Provide the [x, y] coordinate of the cell's center where the given text is located.  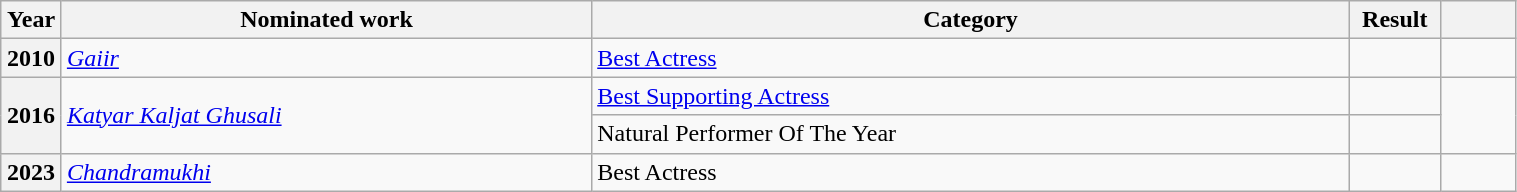
Result [1394, 20]
2023 [32, 172]
Natural Performer Of The Year [971, 134]
Category [971, 20]
Year [32, 20]
Nominated work [326, 20]
Katyar Kaljat Ghusali [326, 115]
2010 [32, 58]
2016 [32, 115]
Best Supporting Actress [971, 96]
Gaiir [326, 58]
Chandramukhi [326, 172]
